Determine the [X, Y] coordinate at the center of the cell enclosing the given text.  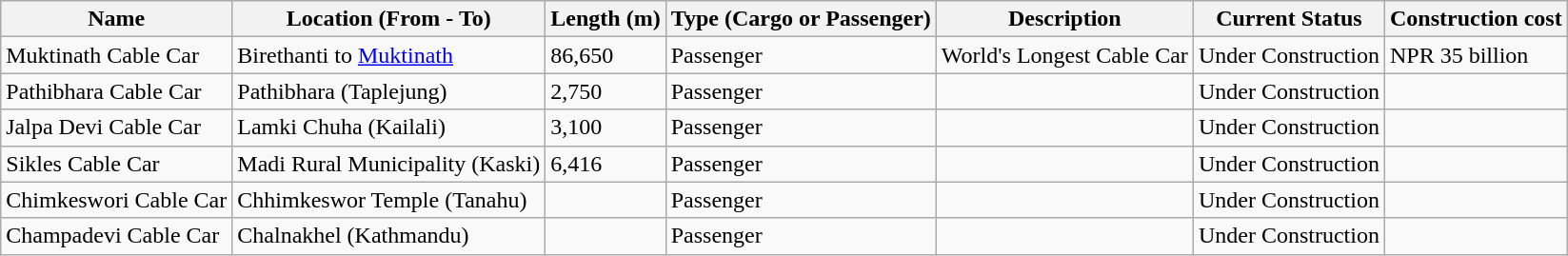
86,650 [605, 55]
Champadevi Cable Car [116, 236]
Location (From - To) [388, 19]
2,750 [605, 91]
Name [116, 19]
Muktinath Cable Car [116, 55]
Chalnakhel (Kathmandu) [388, 236]
Current Status [1289, 19]
Chhimkeswor Temple (Tanahu) [388, 200]
Sikles Cable Car [116, 164]
Lamki Chuha (Kailali) [388, 128]
NPR 35 billion [1476, 55]
Madi Rural Municipality (Kaski) [388, 164]
World's Longest Cable Car [1064, 55]
6,416 [605, 164]
Pathibhara (Taplejung) [388, 91]
Description [1064, 19]
Birethanti to Muktinath [388, 55]
Type (Cargo or Passenger) [801, 19]
Chimkeswori Cable Car [116, 200]
Jalpa Devi Cable Car [116, 128]
Construction cost [1476, 19]
Pathibhara Cable Car [116, 91]
3,100 [605, 128]
Length (m) [605, 19]
